Identify which cell holds the provided text, then report its [X, Y] central coordinate. 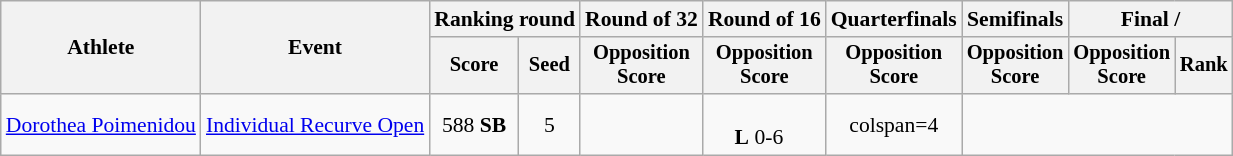
Seed [550, 66]
Rank [1204, 66]
Dorothea Poimenidou [101, 124]
Score [474, 66]
588 SB [474, 124]
Semifinals [1016, 19]
Round of 32 [642, 19]
Athlete [101, 48]
Round of 16 [764, 19]
Final / [1150, 19]
5 [550, 124]
Ranking round [504, 19]
Quarterfinals [894, 19]
L 0-6 [764, 124]
Event [315, 48]
colspan=4 [894, 124]
Individual Recurve Open [315, 124]
